Output the [x, y] coordinate of the center of the cell containing the given text.  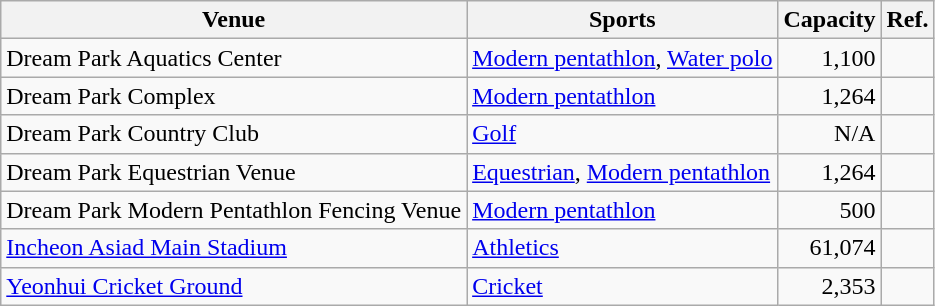
Equestrian, Modern pentathlon [622, 172]
N/A [830, 134]
500 [830, 210]
Golf [622, 134]
Sports [622, 20]
Capacity [830, 20]
Yeonhui Cricket Ground [234, 286]
Dream Park Aquatics Center [234, 58]
Modern pentathlon, Water polo [622, 58]
Athletics [622, 248]
Dream Park Complex [234, 96]
2,353 [830, 286]
Incheon Asiad Main Stadium [234, 248]
Ref. [908, 20]
Dream Park Modern Pentathlon Fencing Venue [234, 210]
Cricket [622, 286]
61,074 [830, 248]
Dream Park Equestrian Venue [234, 172]
Dream Park Country Club [234, 134]
Venue [234, 20]
1,100 [830, 58]
